For the text-containing cell, return its midpoint in (x, y) coordinate format. 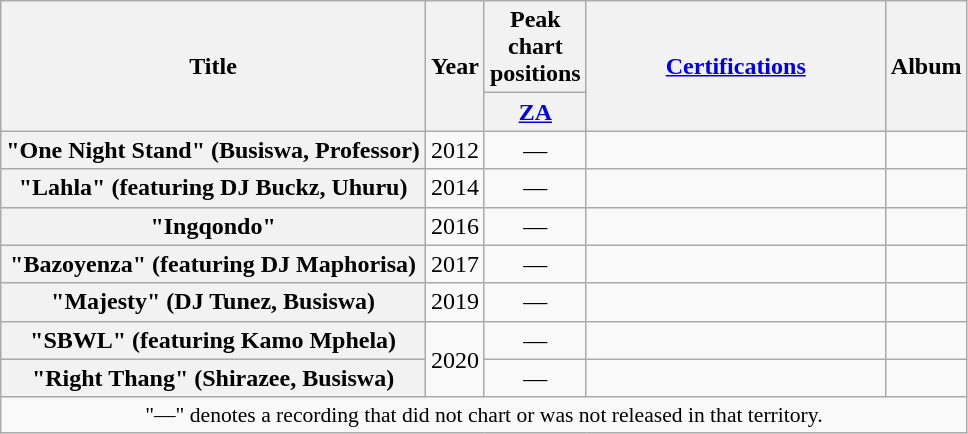
"Bazoyenza" (featuring DJ Maphorisa) (214, 264)
2016 (454, 226)
2012 (454, 150)
"Lahla" (featuring DJ Buckz, Uhuru) (214, 188)
Year (454, 66)
2020 (454, 359)
ZA (535, 112)
Album (926, 66)
"Ingqondo" (214, 226)
"Majesty" (DJ Tunez, Busiswa) (214, 302)
"—" denotes a recording that did not chart or was not released in that territory. (484, 415)
"Right Thang" (Shirazee, Busiswa) (214, 378)
Certifications (736, 66)
"SBWL" (featuring Kamo Mphela) (214, 340)
Peak chart positions (535, 47)
Title (214, 66)
"One Night Stand" (Busiswa, Professor) (214, 150)
2017 (454, 264)
2019 (454, 302)
2014 (454, 188)
